Pinpoint the cell where the given text exists, returning its [X, Y] midpoint coordinate. 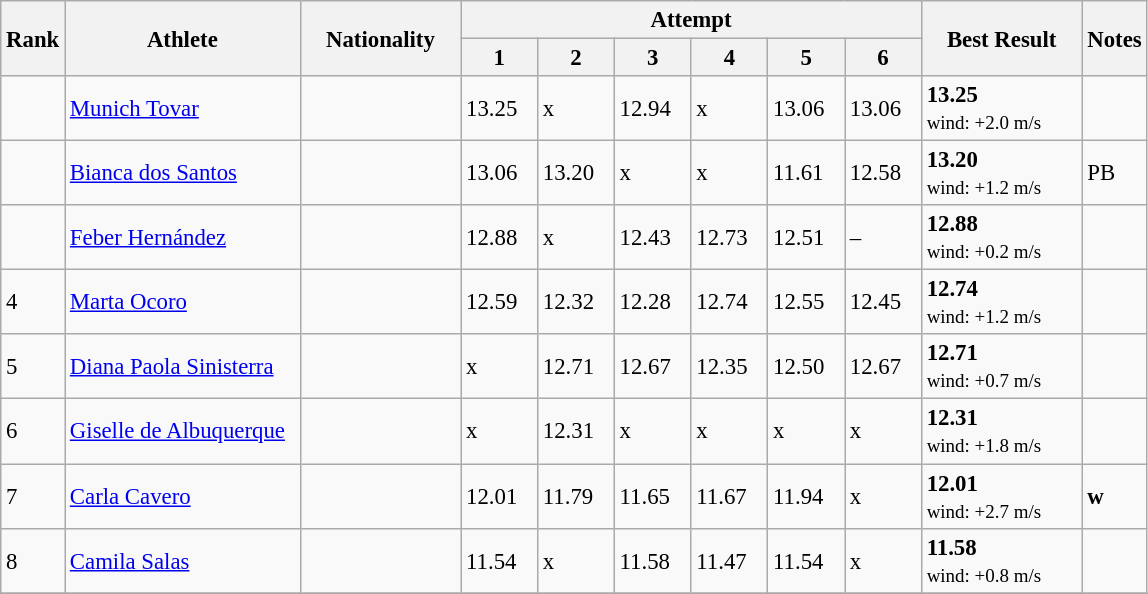
12.32 [576, 302]
12.51 [806, 238]
12.35 [730, 366]
11.61 [806, 174]
11.47 [730, 560]
Rank [33, 38]
Nationality [380, 38]
12.94 [652, 108]
Feber Hernández [183, 238]
Camila Salas [183, 560]
11.65 [652, 496]
Munich Tovar [183, 108]
Giselle de Albuquerque [183, 432]
12.43 [652, 238]
11.67 [730, 496]
12.55 [806, 302]
Bianca dos Santos [183, 174]
Carla Cavero [183, 496]
8 [33, 560]
1 [500, 58]
11.58 [652, 560]
12.31 [576, 432]
12.01 wind: +2.7 m/s [1002, 496]
12.58 [884, 174]
12.88 [500, 238]
7 [33, 496]
13.20 wind: +1.2 m/s [1002, 174]
Athlete [183, 38]
13.25 wind: +2.0 m/s [1002, 108]
12.71 [576, 366]
12.88 wind: +0.2 m/s [1002, 238]
12.71 wind: +0.7 m/s [1002, 366]
12.50 [806, 366]
12.45 [884, 302]
13.20 [576, 174]
PB [1114, 174]
Diana Paola Sinisterra [183, 366]
Best Result [1002, 38]
12.74 [730, 302]
12.01 [500, 496]
2 [576, 58]
3 [652, 58]
12.28 [652, 302]
12.59 [500, 302]
– [884, 238]
11.79 [576, 496]
11.58 wind: +0.8 m/s [1002, 560]
11.94 [806, 496]
12.74 wind: +1.2 m/s [1002, 302]
Attempt [692, 20]
12.73 [730, 238]
Marta Ocoro [183, 302]
Notes [1114, 38]
w [1114, 496]
13.25 [500, 108]
12.31 wind: +1.8 m/s [1002, 432]
